Detect which cell encompasses the target text, then output its [X, Y] center coordinate. 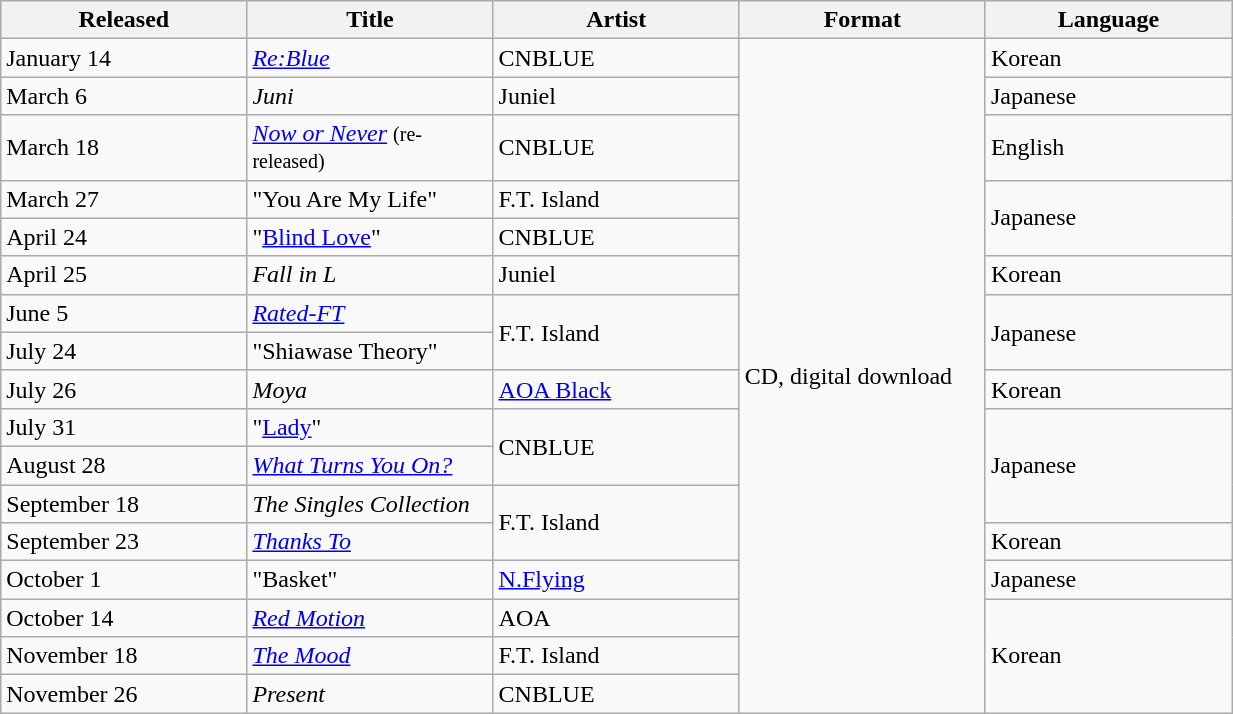
Language [1108, 20]
Present [370, 694]
July 31 [124, 427]
Red Motion [370, 618]
Now or Never (re-released) [370, 148]
CD, digital download [862, 376]
October 14 [124, 618]
"Lady" [370, 427]
September 18 [124, 503]
Title [370, 20]
April 25 [124, 275]
Format [862, 20]
Released [124, 20]
September 23 [124, 542]
Moya [370, 389]
AOA Black [616, 389]
"Basket" [370, 580]
August 28 [124, 465]
What Turns You On? [370, 465]
March 6 [124, 96]
June 5 [124, 313]
Fall in L [370, 275]
Thanks To [370, 542]
April 24 [124, 237]
Rated-FT [370, 313]
N.Flying [616, 580]
Artist [616, 20]
English [1108, 148]
July 26 [124, 389]
November 18 [124, 656]
AOA [616, 618]
October 1 [124, 580]
Juni [370, 96]
July 24 [124, 351]
"You Are My Life" [370, 199]
The Mood [370, 656]
January 14 [124, 58]
March 18 [124, 148]
The Singles Collection [370, 503]
"Shiawase Theory" [370, 351]
November 26 [124, 694]
Re:Blue [370, 58]
March 27 [124, 199]
"Blind Love" [370, 237]
